Extract the (X, Y) coordinate from the center of the cell holding the provided text.  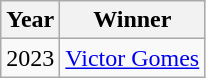
Winner (132, 20)
Victor Gomes (132, 58)
2023 (30, 58)
Year (30, 20)
